Identify which cell holds the provided text, then report its [x, y] central coordinate. 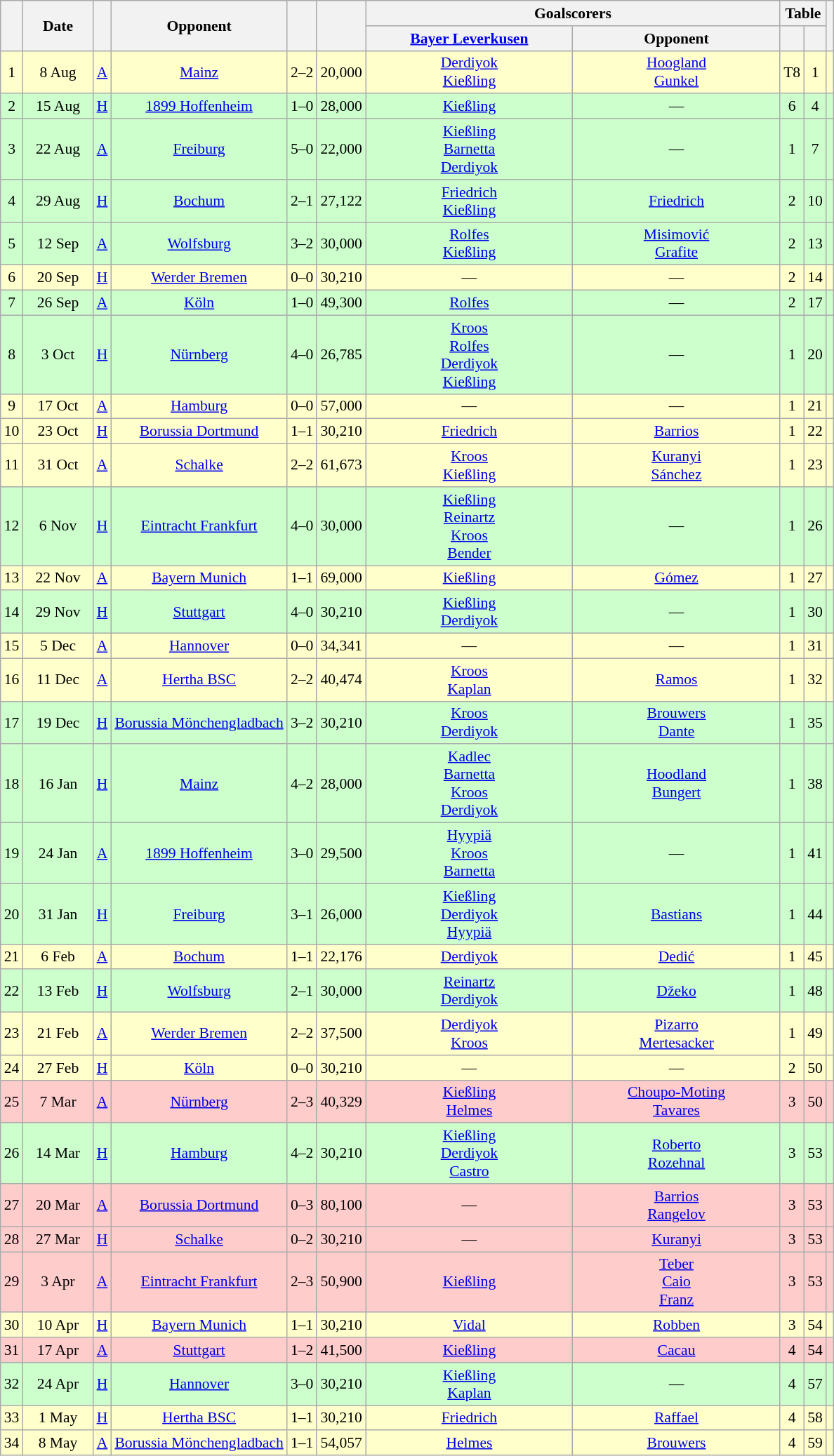
54,057 [341, 1443]
41 [815, 853]
Goalscorers [573, 13]
16 Jan [58, 784]
3 Apr [58, 1283]
Kießling Derdiyok [469, 612]
61,673 [341, 466]
20,000 [341, 72]
41,500 [341, 1350]
Rolfes Kießling [469, 244]
Kroos Kaplan [469, 679]
0–3 [302, 1205]
Kießling Kaplan [469, 1384]
Derdiyok [469, 957]
40,474 [341, 679]
8 [12, 354]
1 May [58, 1418]
Kadlec Barnetta Kroos Derdiyok [469, 784]
Barrios Rangelov [677, 1205]
Hoodland Bungert [677, 784]
1–2 [302, 1350]
29 Nov [58, 612]
22,000 [341, 149]
Reinartz Derdiyok [469, 991]
Barrios [677, 432]
12 Sep [58, 244]
26,785 [341, 354]
Gómez [677, 578]
3–1 [302, 914]
Kuranyi Sánchez [677, 466]
Misimović Grafite [677, 244]
Kießling Reinartz Kroos Bender [469, 526]
Table [803, 13]
57 [815, 1384]
69,000 [341, 578]
31 Jan [58, 914]
19 Dec [58, 723]
34,341 [341, 646]
Hyypiä Kroos Barnetta [469, 853]
Robben [677, 1325]
Kroos Derdiyok [469, 723]
24 Apr [58, 1384]
12 [12, 526]
5–0 [302, 149]
21 Feb [58, 1034]
16 [12, 679]
35 [815, 723]
6 Feb [58, 957]
49 [815, 1034]
23 Oct [58, 432]
17 Apr [58, 1350]
7 Mar [58, 1102]
Brouwers Dante [677, 723]
38 [815, 784]
Kießling Helmes [469, 1102]
11 [12, 466]
17 Oct [58, 406]
25 [12, 1102]
22 Nov [58, 578]
Derdiyok Kießling [469, 72]
Brouwers [677, 1443]
27,122 [341, 201]
Helmes [469, 1443]
Vidal [469, 1325]
8 May [58, 1443]
29,500 [341, 853]
T8 [792, 72]
22 Aug [58, 149]
Kroos Rolfes Derdiyok Kießling [469, 354]
58 [815, 1418]
Cacau [677, 1350]
29 Aug [58, 201]
15 Aug [58, 107]
Bayer Leverkusen [469, 39]
49,300 [341, 303]
Kießling Derdiyok Castro [469, 1154]
57,000 [341, 406]
3 Oct [58, 354]
20 Mar [58, 1205]
59 [815, 1443]
27 Mar [58, 1239]
Dedić [677, 957]
0–2 [302, 1239]
14 Mar [58, 1154]
Džeko [677, 991]
Friedrich Kießling [469, 201]
13 Feb [58, 991]
5 Dec [58, 646]
50,900 [341, 1283]
Choupo-Moting Tavares [677, 1102]
Rolfes [469, 303]
40,329 [341, 1102]
8 Aug [58, 72]
44 [815, 914]
26 Sep [58, 303]
Pizarro Mertesacker [677, 1034]
Roberto Rozehnal [677, 1154]
15 [12, 646]
80,100 [341, 1205]
11 Dec [58, 679]
Kroos Kießling [469, 466]
Kießling Derdiyok Hyypiä [469, 914]
29 [12, 1283]
Date [58, 25]
Hoogland Gunkel [677, 72]
48 [815, 991]
45 [815, 957]
5 [12, 244]
Ramos [677, 679]
9 [12, 406]
19 [12, 853]
Teber Caio Franz [677, 1283]
Kießling Barnetta Derdiyok [469, 149]
27 Feb [58, 1068]
37,500 [341, 1034]
24 [12, 1068]
Derdiyok Kroos [469, 1034]
31 Oct [58, 466]
18 [12, 784]
Bastians [677, 914]
22,176 [341, 957]
34 [12, 1443]
6 Nov [58, 526]
Kuranyi [677, 1239]
20 Sep [58, 278]
28 [12, 1239]
24 Jan [58, 853]
10 Apr [58, 1325]
Raffael [677, 1418]
26,000 [341, 914]
33 [12, 1418]
